Locate the cell with the specified text and output its (X, Y) center coordinate. 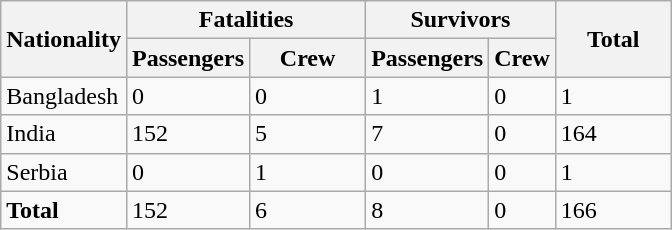
6 (308, 210)
7 (428, 134)
Serbia (64, 172)
India (64, 134)
164 (613, 134)
Survivors (461, 20)
Bangladesh (64, 96)
8 (428, 210)
5 (308, 134)
Nationality (64, 39)
Fatalities (246, 20)
166 (613, 210)
